Locate the cell with the specified text and output its [x, y] center coordinate. 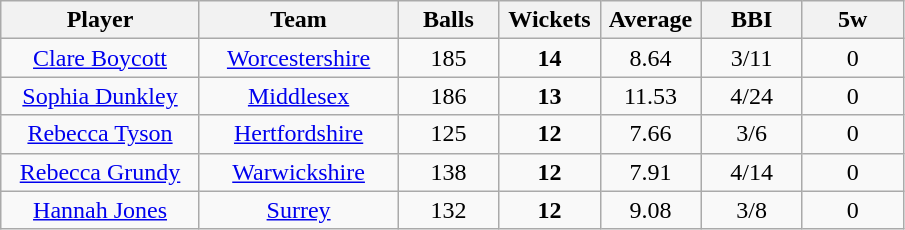
Average [650, 20]
4/24 [752, 96]
Sophia Dunkley [100, 96]
Balls [448, 20]
Clare Boycott [100, 58]
Middlesex [298, 96]
Worcestershire [298, 58]
186 [448, 96]
5w [852, 20]
Rebecca Grundy [100, 172]
Team [298, 20]
Hertfordshire [298, 134]
9.08 [650, 210]
13 [550, 96]
Wickets [550, 20]
Hannah Jones [100, 210]
Surrey [298, 210]
Player [100, 20]
3/8 [752, 210]
185 [448, 58]
8.64 [650, 58]
4/14 [752, 172]
7.66 [650, 134]
138 [448, 172]
132 [448, 210]
3/6 [752, 134]
BBI [752, 20]
11.53 [650, 96]
Rebecca Tyson [100, 134]
3/11 [752, 58]
125 [448, 134]
14 [550, 58]
7.91 [650, 172]
Warwickshire [298, 172]
